Extract the [X, Y] coordinate from the center of the cell holding the provided text.  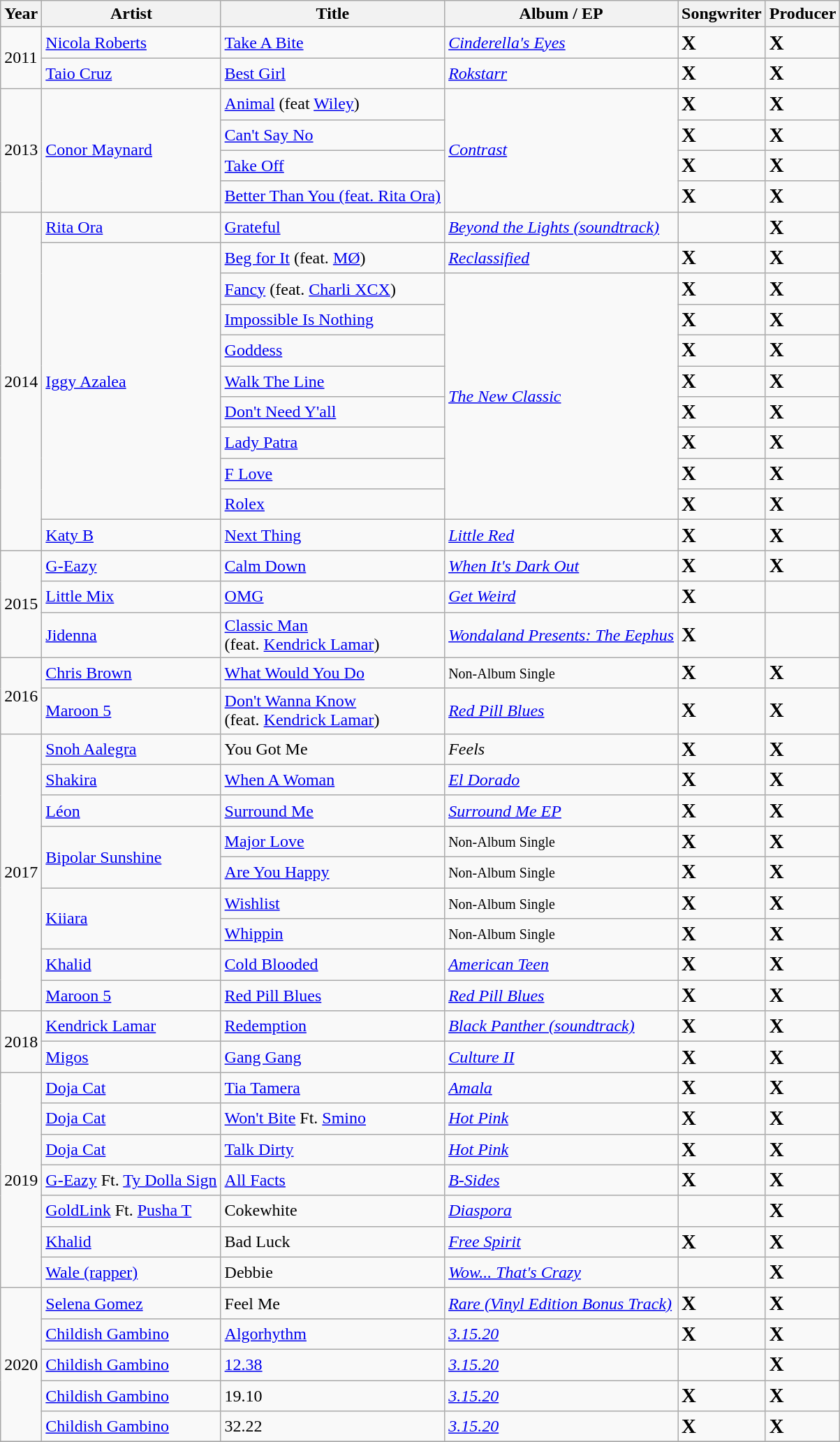
Bipolar Sunshine [131, 857]
Animal (feat Wiley) [332, 104]
12.38 [332, 1364]
Conor Maynard [131, 150]
Grateful [332, 227]
Culture II [561, 1057]
Are You Happy [332, 872]
Better Than You (feat. Rita Ora) [332, 196]
Wow... That's Crazy [561, 1272]
Walk The Line [332, 381]
Lady Patra [332, 443]
Rokstarr [561, 73]
Don't Need Y'all [332, 412]
Gang Gang [332, 1057]
19.10 [332, 1396]
Amala [561, 1088]
Shakira [131, 780]
Feel Me [332, 1303]
Feels [561, 749]
Rare (Vinyl Edition Bonus Track) [561, 1303]
Contrast [561, 150]
Migos [131, 1057]
B-Sides [561, 1180]
American Teen [561, 965]
Nicola Roberts [131, 43]
Taio Cruz [131, 73]
Next Thing [332, 535]
2016 [21, 696]
Calm Down [332, 566]
Cokewhite [332, 1211]
2019 [21, 1180]
Classic Man(feat. Kendrick Lamar) [332, 634]
Wondaland Presents: The Eephus [561, 634]
Fancy (feat. Charli XCX) [332, 289]
Bad Luck [332, 1241]
Don't Wanna Know(feat. Kendrick Lamar) [332, 711]
Selena Gomez [131, 1303]
G-Eazy Ft. Ty Dolla Sign [131, 1180]
Snoh Aalegra [131, 749]
Get Weird [561, 597]
All Facts [332, 1180]
Won't Bite Ft. Smino [332, 1119]
You Got Me [332, 749]
2013 [21, 150]
Surround Me EP [561, 810]
Talk Dirty [332, 1149]
Beyond the Lights (soundtrack) [561, 227]
Best Girl [332, 73]
El Dorado [561, 780]
2018 [21, 1042]
Chris Brown [131, 673]
Impossible Is Nothing [332, 319]
Producer [803, 14]
Black Panther (soundtrack) [561, 1026]
G-Eazy [131, 566]
32.22 [332, 1427]
Songwriter [722, 14]
Album / EP [561, 14]
Can't Say No [332, 135]
When It's Dark Out [561, 566]
2014 [21, 381]
Cinderella's Eyes [561, 43]
2015 [21, 604]
Goddess [332, 350]
Jidenna [131, 634]
2017 [21, 872]
Whippin [332, 934]
Major Love [332, 841]
Little Mix [131, 597]
Take Off [332, 166]
Title [332, 14]
Debbie [332, 1272]
When A Woman [332, 780]
OMG [332, 597]
What Would You Do [332, 673]
Diaspora [561, 1211]
Surround Me [332, 810]
GoldLink Ft. Pusha T [131, 1211]
Reclassified [561, 258]
Tia Tamera [332, 1088]
Algorhythm [332, 1334]
2011 [21, 58]
Beg for It (feat. MØ) [332, 258]
Iggy Azalea [131, 381]
Cold Blooded [332, 965]
Redemption [332, 1026]
F Love [332, 474]
Rita Ora [131, 227]
Take A Bite [332, 43]
Wishlist [332, 903]
Katy B [131, 535]
Kendrick Lamar [131, 1026]
Wale (rapper) [131, 1272]
2020 [21, 1364]
Year [21, 14]
Rolex [332, 504]
The New Classic [561, 396]
Free Spirit [561, 1241]
Léon [131, 810]
Kiiara [131, 918]
Little Red [561, 535]
Artist [131, 14]
